Return (x, y) of the center of cell containing provided text 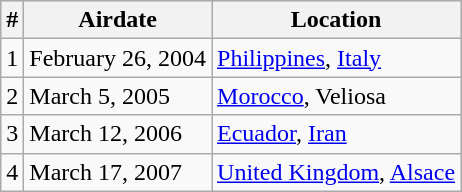
March 17, 2007 (118, 172)
Philippines, Italy (336, 58)
1 (12, 58)
Morocco, Veliosa (336, 96)
March 5, 2005 (118, 96)
United Kingdom, Alsace (336, 172)
March 12, 2006 (118, 134)
4 (12, 172)
Location (336, 20)
2 (12, 96)
# (12, 20)
Ecuador, Iran (336, 134)
Airdate (118, 20)
3 (12, 134)
February 26, 2004 (118, 58)
